Return (x, y) of the center of cell containing provided text 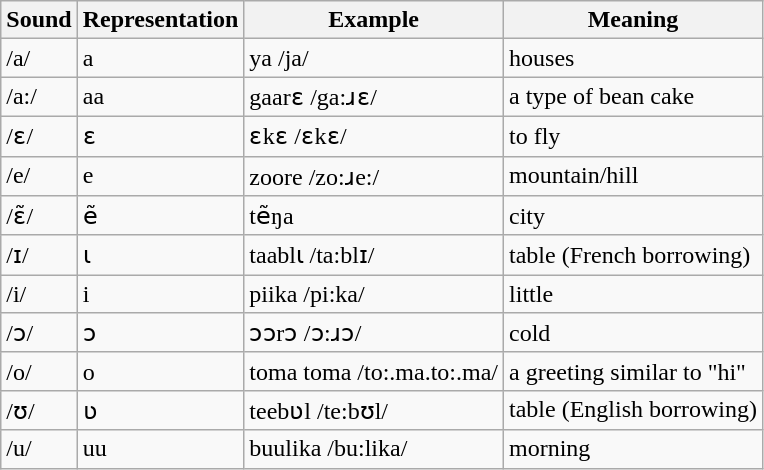
Sound (39, 20)
a (160, 58)
/ʊ/ (39, 410)
/ɛ/ (39, 136)
/ɛ̃/ (39, 216)
a type of bean cake (634, 97)
aa (160, 97)
/o/ (39, 371)
/a/ (39, 58)
e (160, 176)
buulika /bu:lika/ (374, 449)
morning (634, 449)
ya /ja/ (374, 58)
ẽ (160, 216)
taablɩ /ta:blɪ/ (374, 255)
little (634, 294)
/ɔ/ (39, 333)
ɔɔrɔ /ɔ:ɹɔ/ (374, 333)
mountain/hill (634, 176)
ɩ (160, 255)
o (160, 371)
toma toma /to:.ma.to:.ma/ (374, 371)
houses (634, 58)
Example (374, 20)
city (634, 216)
ʋ (160, 410)
ɔ (160, 333)
Representation (160, 20)
Meaning (634, 20)
/i/ (39, 294)
teebʋl /te:bʊl/ (374, 410)
a greeting similar to "hi" (634, 371)
cold (634, 333)
/a:/ (39, 97)
gaarɛ /ga:ɹɛ/ (374, 97)
uu (160, 449)
/ɪ/ (39, 255)
to fly (634, 136)
table (French borrowing) (634, 255)
tẽŋa (374, 216)
/e/ (39, 176)
zoore /zo:ɹe:/ (374, 176)
ɛkɛ /ɛkɛ/ (374, 136)
i (160, 294)
/u/ (39, 449)
piika /pi:ka/ (374, 294)
ɛ (160, 136)
table (English borrowing) (634, 410)
